Identify which cell holds the provided text, then report its [x, y] central coordinate. 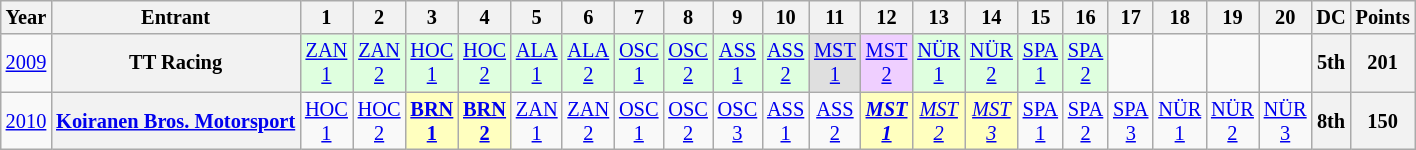
12 [887, 17]
19 [1232, 17]
Points [1383, 17]
13 [938, 17]
ALA1 [537, 63]
Koiranen Bros. Motorsport [176, 121]
18 [1180, 17]
Entrant [176, 17]
OSC3 [738, 121]
8 [688, 17]
DC [1330, 17]
2009 [26, 63]
201 [1383, 63]
5th [1330, 63]
10 [786, 17]
150 [1383, 121]
9 [738, 17]
5 [537, 17]
1 [326, 17]
BRN1 [432, 121]
3 [432, 17]
7 [638, 17]
14 [992, 17]
6 [588, 17]
MST3 [992, 121]
20 [1286, 17]
15 [1040, 17]
2010 [26, 121]
16 [1086, 17]
2 [380, 17]
Year [26, 17]
8th [1330, 121]
ALA2 [588, 63]
SPA3 [1130, 121]
BRN2 [484, 121]
4 [484, 17]
TT Racing [176, 63]
17 [1130, 17]
11 [835, 17]
NÜR3 [1286, 121]
